Detect which cell encompasses the target text, then output its (x, y) center coordinate. 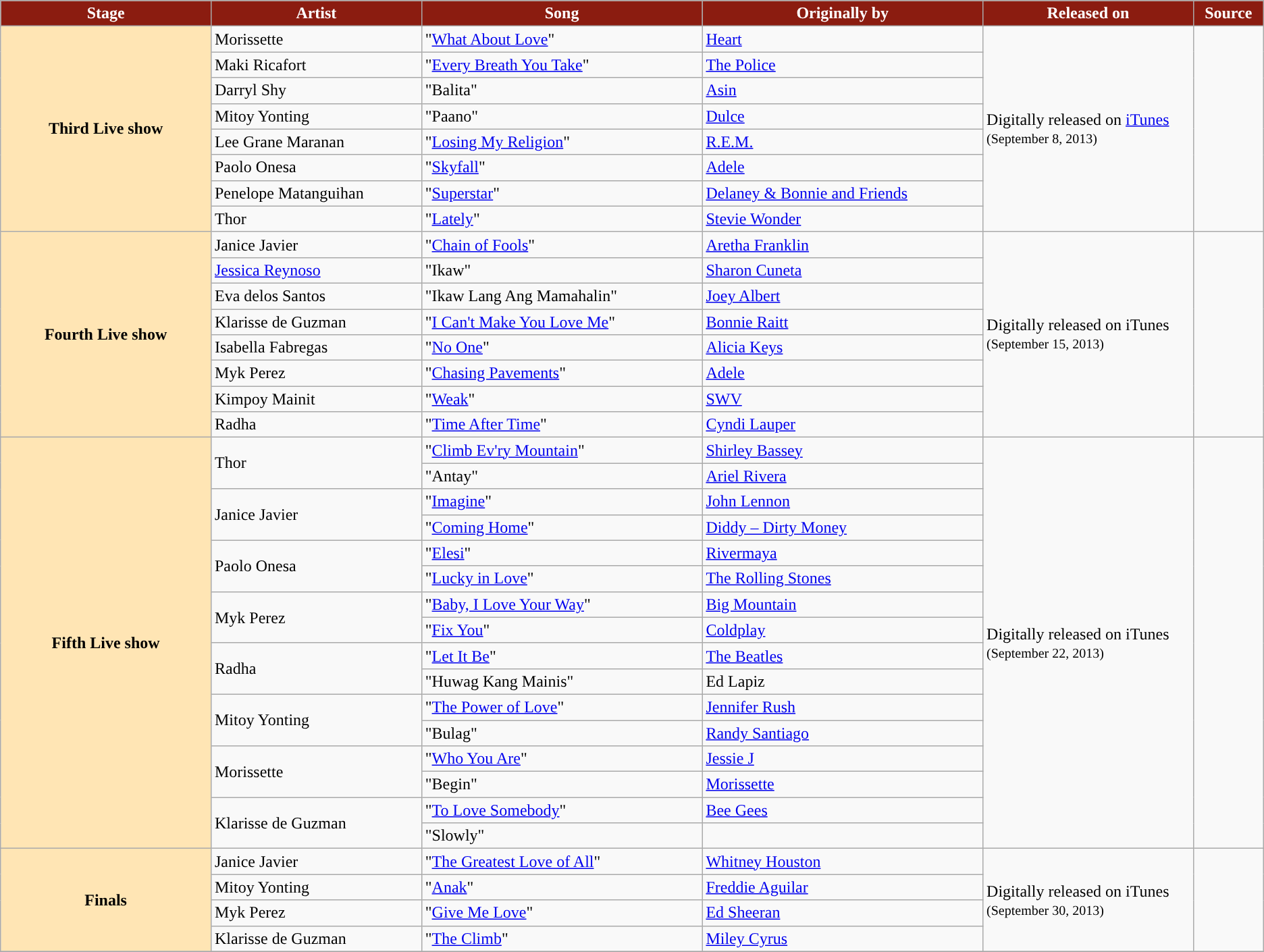
Freddie Aguilar (843, 887)
Artist (316, 14)
Kimpoy Mainit (316, 399)
Bee Gees (843, 810)
Song (562, 14)
Released on (1088, 14)
Digitally released on iTunes(September 8, 2013) (1088, 129)
"Huwag Kang Mainis" (562, 681)
John Lennon (843, 502)
Heart (843, 39)
"The Power of Love" (562, 707)
"The Greatest Love of All" (562, 862)
"Fix You" (562, 630)
Digitally released on iTunes(September 22, 2013) (1088, 643)
"Elesi" (562, 553)
"Ikaw Lang Ang Mamahalin" (562, 296)
"Lucky in Love" (562, 579)
"Bulag" (562, 733)
Maki Ricafort (316, 65)
"Lately" (562, 219)
"Balita" (562, 90)
"Superstar" (562, 193)
The Police (843, 65)
"I Can't Make You Love Me" (562, 322)
Source (1228, 14)
Darryl Shy (316, 90)
Finals (106, 900)
Digitally released on iTunes(September 30, 2013) (1088, 900)
R.E.M. (843, 142)
"Paano" (562, 116)
"Anak" (562, 887)
"Skyfall" (562, 167)
"Every Breath You Take" (562, 65)
The Beatles (843, 656)
"Antay" (562, 476)
Ed Sheeran (843, 913)
"Ikaw" (562, 270)
Lee Grane Maranan (316, 142)
SWV (843, 399)
Diddy – Dirty Money (843, 527)
"Losing My Religion" (562, 142)
"Imagine" (562, 502)
Jennifer Rush (843, 707)
Shirley Bassey (843, 450)
Miley Cyrus (843, 938)
"Let It Be" (562, 656)
Originally by (843, 14)
"Climb Ev'ry Mountain" (562, 450)
Jessie J (843, 759)
Coldplay (843, 630)
"Coming Home" (562, 527)
"Slowly" (562, 836)
"Chain of Fools" (562, 244)
Joey Albert (843, 296)
Delaney & Bonnie and Friends (843, 193)
Rivermaya (843, 553)
Eva delos Santos (316, 296)
Digitally released on iTunes(September 15, 2013) (1088, 334)
The Rolling Stones (843, 579)
"No One" (562, 348)
Stevie Wonder (843, 219)
"Baby, I Love Your Way" (562, 604)
"Weak" (562, 399)
"Who You Are" (562, 759)
Whitney Houston (843, 862)
Ariel Rivera (843, 476)
Alicia Keys (843, 348)
Bonnie Raitt (843, 322)
Third Live show (106, 129)
Sharon Cuneta (843, 270)
Penelope Matanguihan (316, 193)
Jessica Reynoso (316, 270)
Ed Lapiz (843, 681)
"To Love Somebody" (562, 810)
"Give Me Love" (562, 913)
Fourth Live show (106, 334)
Stage (106, 14)
Cyndi Lauper (843, 425)
Big Mountain (843, 604)
"Chasing Pavements" (562, 373)
Dulce (843, 116)
Asin (843, 90)
Isabella Fabregas (316, 348)
"Time After Time" (562, 425)
"The Climb" (562, 938)
Fifth Live show (106, 643)
"What About Love" (562, 39)
"Begin" (562, 785)
Randy Santiago (843, 733)
Aretha Franklin (843, 244)
